Pinpoint the cell where the given text exists, returning its [x, y] midpoint coordinate. 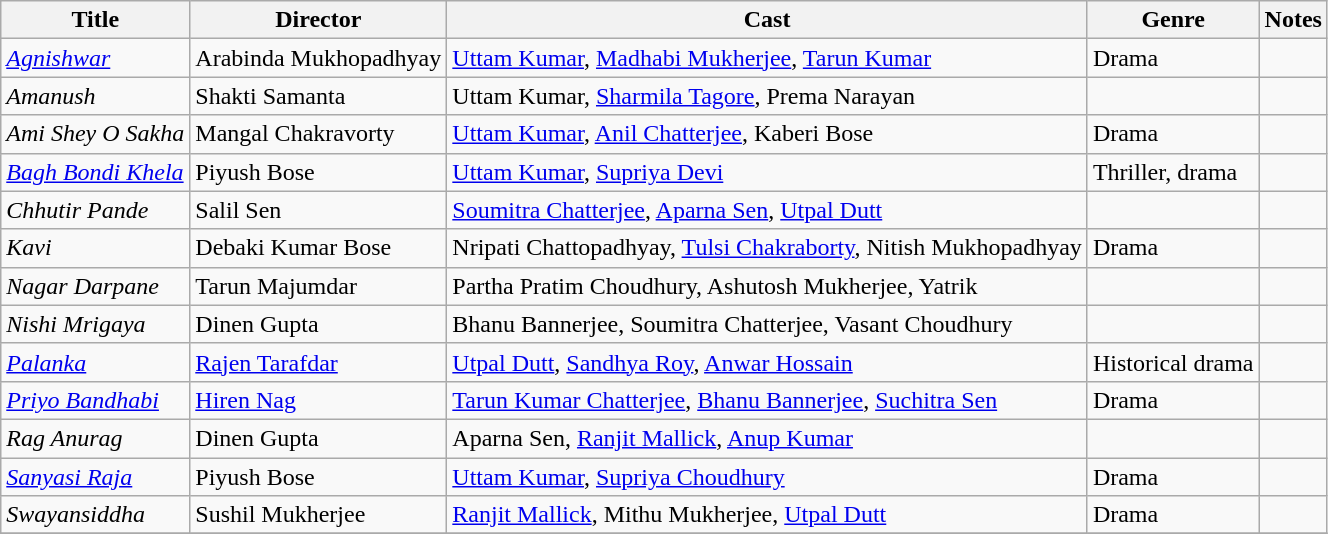
Salil Sen [318, 210]
Aparna Sen, Ranjit Mallick, Anup Kumar [768, 438]
Palanka [96, 362]
Swayansiddha [96, 515]
Sushil Mukherjee [318, 515]
Uttam Kumar, Sharmila Tagore, Prema Narayan [768, 96]
Sanyasi Raja [96, 477]
Historical drama [1173, 362]
Cast [768, 20]
Uttam Kumar, Supriya Devi [768, 172]
Chhutir Pande [96, 210]
Debaki Kumar Bose [318, 248]
Genre [1173, 20]
Nishi Mrigaya [96, 324]
Ami Shey O Sakha [96, 134]
Kavi [96, 248]
Uttam Kumar, Supriya Choudhury [768, 477]
Uttam Kumar, Anil Chatterjee, Kaberi Bose [768, 134]
Partha Pratim Choudhury, Ashutosh Mukherjee, Yatrik [768, 286]
Nagar Darpane [96, 286]
Agnishwar [96, 58]
Uttam Kumar, Madhabi Mukherjee, Tarun Kumar [768, 58]
Rag Anurag [96, 438]
Mangal Chakravorty [318, 134]
Notes [1293, 20]
Title [96, 20]
Thriller, drama [1173, 172]
Nripati Chattopadhyay, Tulsi Chakraborty, Nitish Mukhopadhyay [768, 248]
Rajen Tarafdar [318, 362]
Priyo Bandhabi [96, 400]
Hiren Nag [318, 400]
Soumitra Chatterjee, Aparna Sen, Utpal Dutt [768, 210]
Tarun Majumdar [318, 286]
Tarun Kumar Chatterjee, Bhanu Bannerjee, Suchitra Sen [768, 400]
Utpal Dutt, Sandhya Roy, Anwar Hossain [768, 362]
Ranjit Mallick, Mithu Mukherjee, Utpal Dutt [768, 515]
Amanush [96, 96]
Shakti Samanta [318, 96]
Bhanu Bannerjee, Soumitra Chatterjee, Vasant Choudhury [768, 324]
Arabinda Mukhopadhyay [318, 58]
Director [318, 20]
Bagh Bondi Khela [96, 172]
